Scan for the cell matching the given text and deliver its (x, y) coordinate at center. 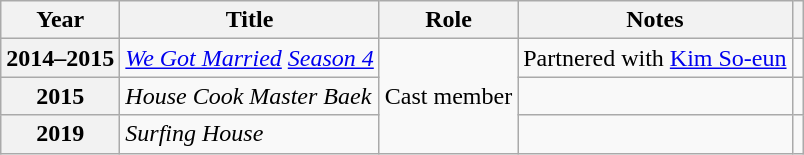
Role (448, 20)
We Got Married Season 4 (250, 58)
Notes (655, 20)
House Cook Master Baek (250, 96)
Partnered with Kim So-eun (655, 58)
Surfing House (250, 134)
2015 (60, 96)
Cast member (448, 96)
2014–2015 (60, 58)
Year (60, 20)
Title (250, 20)
2019 (60, 134)
